Output the (x, y) coordinate of the center of the cell containing the given text.  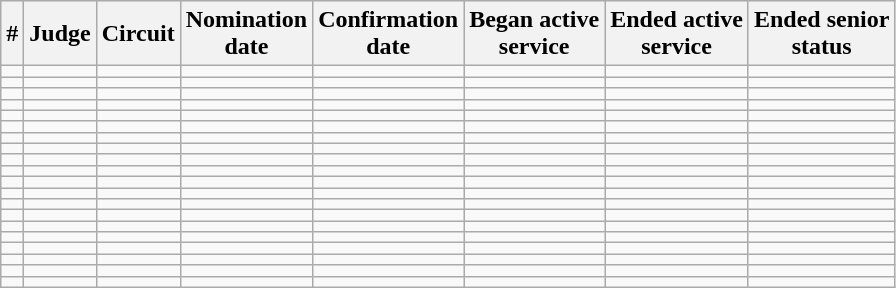
Nominationdate (246, 34)
Circuit (138, 34)
Confirmationdate (388, 34)
Ended activeservice (677, 34)
Began activeservice (534, 34)
# (12, 34)
Judge (60, 34)
Ended seniorstatus (821, 34)
